Scan for the cell matching the given text and deliver its [x, y] coordinate at center. 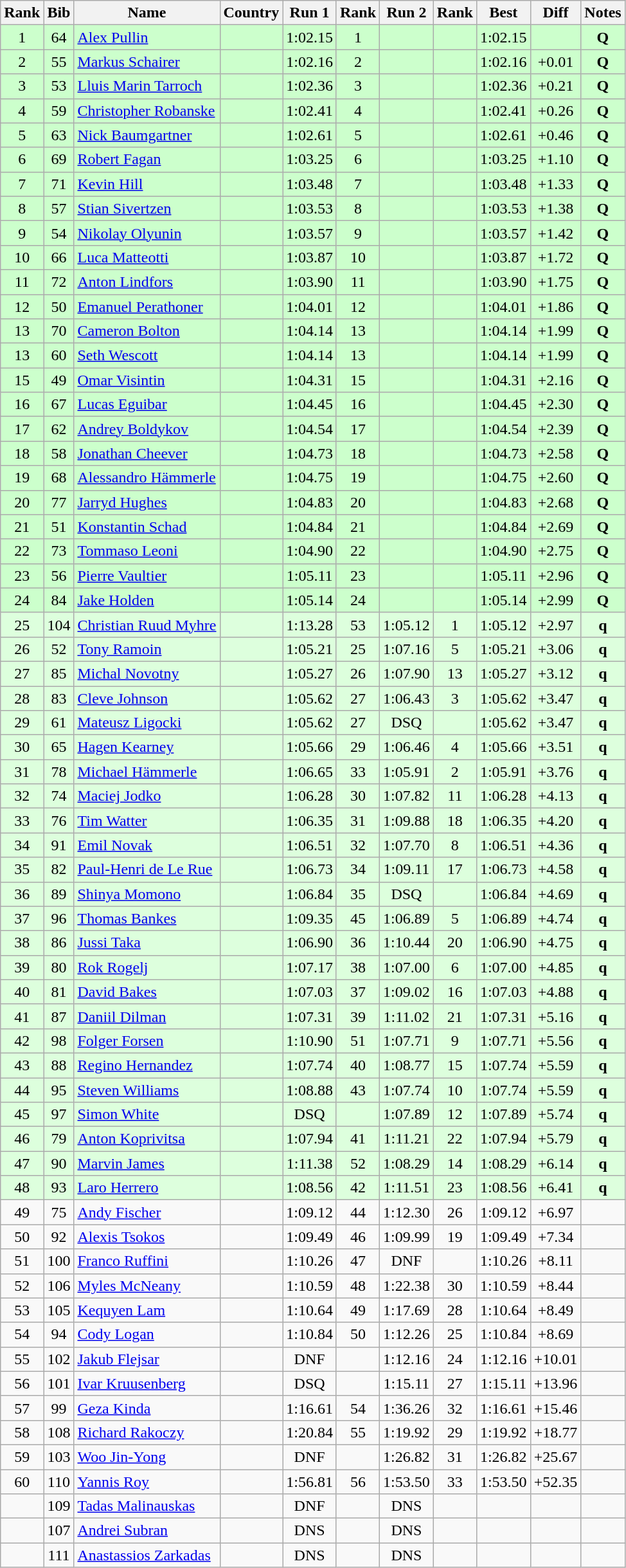
David Bakes [147, 992]
Kevin Hill [147, 184]
+0.01 [555, 62]
Bib [59, 13]
65 [59, 747]
1:10.44 [407, 943]
97 [59, 1115]
1:10.90 [310, 1041]
1:56.81 [310, 1481]
1:06.46 [407, 747]
96 [59, 918]
63 [59, 135]
71 [59, 184]
+0.21 [555, 86]
Andrei Subran [147, 1531]
Regino Hernandez [147, 1065]
+1.33 [555, 184]
+3.06 [555, 649]
1:12.30 [407, 1212]
Woo Jin-Yong [147, 1457]
+5.74 [555, 1115]
Anton Lindfors [147, 282]
Run 2 [407, 13]
Paul-Henri de Le Rue [147, 870]
+25.67 [555, 1457]
1:07.82 [407, 796]
Markus Schairer [147, 62]
108 [59, 1432]
106 [59, 1286]
Name [147, 13]
+6.41 [555, 1188]
+8.11 [555, 1261]
Daniil Dilman [147, 1016]
1:08.88 [310, 1090]
Michal Novotny [147, 673]
Cleve Johnson [147, 698]
+3.76 [555, 772]
Emil Novak [147, 845]
Jake Holden [147, 600]
Ivar Kruusenberg [147, 1383]
111 [59, 1555]
99 [59, 1408]
93 [59, 1188]
Laro Herrero [147, 1188]
83 [59, 698]
Andrey Boldykov [147, 429]
Cody Logan [147, 1335]
+1.86 [555, 307]
67 [59, 405]
1:07.90 [407, 673]
+4.75 [555, 943]
104 [59, 624]
88 [59, 1065]
Jonathan Cheever [147, 453]
Alexis Tsokos [147, 1237]
1:12.26 [407, 1335]
Seth Wescott [147, 356]
+4.58 [555, 870]
Alex Pullin [147, 37]
Cameron Bolton [147, 331]
1:17.69 [407, 1310]
+8.49 [555, 1310]
Kequyen Lam [147, 1310]
+0.46 [555, 135]
64 [59, 37]
+1.10 [555, 160]
1:36.26 [407, 1408]
101 [59, 1383]
1:09.35 [310, 918]
94 [59, 1335]
98 [59, 1041]
+3.12 [555, 673]
Omar Visintin [147, 380]
+2.69 [555, 527]
+2.96 [555, 576]
Jakub Flejsar [147, 1359]
Mateusz Ligocki [147, 723]
1:20.84 [310, 1432]
91 [59, 845]
76 [59, 821]
+7.34 [555, 1237]
+1.38 [555, 208]
+4.36 [555, 845]
+6.97 [555, 1212]
Stian Sivertzen [147, 208]
Tadas Malinauskas [147, 1506]
1:07.70 [407, 845]
+2.16 [555, 380]
Konstantin Schad [147, 527]
+4.69 [555, 894]
Simon White [147, 1115]
+1.42 [555, 233]
Jussi Taka [147, 943]
Rok Rogelj [147, 967]
78 [59, 772]
86 [59, 943]
Christian Ruud Myhre [147, 624]
Nick Baumgartner [147, 135]
Tim Watter [147, 821]
Tony Ramoin [147, 649]
1:09.88 [407, 821]
1:08.77 [407, 1065]
Diff [555, 13]
+4.74 [555, 918]
Steven Williams [147, 1090]
Richard Rakoczy [147, 1432]
Thomas Bankes [147, 918]
+4.85 [555, 967]
+3.51 [555, 747]
80 [59, 967]
Luca Matteotti [147, 257]
Nikolay Olyunin [147, 233]
+1.75 [555, 282]
Lucas Eguibar [147, 405]
77 [59, 502]
Robert Fagan [147, 160]
81 [59, 992]
1:09.11 [407, 870]
+2.68 [555, 502]
85 [59, 673]
84 [59, 600]
Marvin James [147, 1163]
+2.60 [555, 478]
107 [59, 1531]
Myles McNeany [147, 1286]
Andy Fischer [147, 1212]
Michael Hämmerle [147, 772]
102 [59, 1359]
69 [59, 160]
+5.56 [555, 1041]
90 [59, 1163]
Maciej Jodko [147, 796]
75 [59, 1212]
+2.39 [555, 429]
1:07.17 [310, 967]
Geza Kinda [147, 1408]
1:09.02 [407, 992]
Tommaso Leoni [147, 551]
Folger Forsen [147, 1041]
1:07.16 [407, 649]
Yannis Roy [147, 1481]
+2.30 [555, 405]
+52.35 [555, 1481]
+2.97 [555, 624]
62 [59, 429]
1:09.99 [407, 1237]
Jarryd Hughes [147, 502]
+8.44 [555, 1286]
70 [59, 331]
95 [59, 1090]
Franco Ruffini [147, 1261]
14 [455, 1163]
61 [59, 723]
Pierre Vaultier [147, 576]
Lluis Marin Tarroch [147, 86]
+15.46 [555, 1408]
1:11.02 [407, 1016]
+4.13 [555, 796]
109 [59, 1506]
1:06.65 [310, 772]
Run 1 [310, 13]
79 [59, 1139]
89 [59, 894]
Anton Koprivitsa [147, 1139]
+5.16 [555, 1016]
1:11.38 [310, 1163]
Shinya Momono [147, 894]
+6.14 [555, 1163]
+8.69 [555, 1335]
Best [503, 13]
+13.96 [555, 1383]
72 [59, 282]
110 [59, 1481]
+18.77 [555, 1432]
+1.72 [555, 257]
Christopher Robanske [147, 111]
103 [59, 1457]
+2.75 [555, 551]
+4.88 [555, 992]
+5.79 [555, 1139]
Country [251, 13]
Hagen Kearney [147, 747]
105 [59, 1310]
68 [59, 478]
Alessandro Hämmerle [147, 478]
Notes [603, 13]
Anastassios Zarkadas [147, 1555]
66 [59, 257]
1:22.38 [407, 1286]
87 [59, 1016]
+0.26 [555, 111]
1:11.21 [407, 1139]
100 [59, 1261]
73 [59, 551]
+10.01 [555, 1359]
92 [59, 1237]
Emanuel Perathoner [147, 307]
+2.99 [555, 600]
1:11.51 [407, 1188]
74 [59, 796]
82 [59, 870]
1:13.28 [310, 624]
+4.20 [555, 821]
+2.58 [555, 453]
1:06.43 [407, 698]
